Locate the cell with the specified text and output its (x, y) center coordinate. 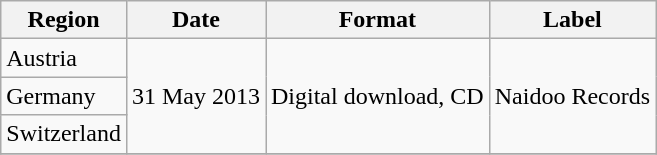
Label (572, 20)
Switzerland (64, 134)
Region (64, 20)
Germany (64, 96)
Format (378, 20)
Naidoo Records (572, 96)
31 May 2013 (196, 96)
Austria (64, 58)
Digital download, CD (378, 96)
Date (196, 20)
